Locate the cell with the specified text and output its (X, Y) center coordinate. 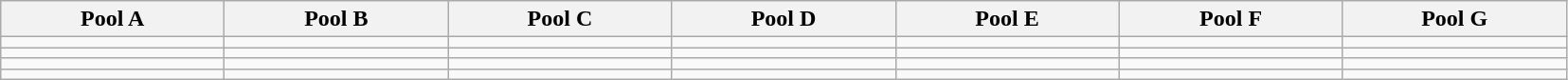
Pool B (336, 19)
Pool F (1231, 19)
Pool G (1454, 19)
Pool D (784, 19)
Pool C (560, 19)
Pool A (113, 19)
Pool E (1007, 19)
